Output the [x, y] coordinate of the center of the cell containing the given text.  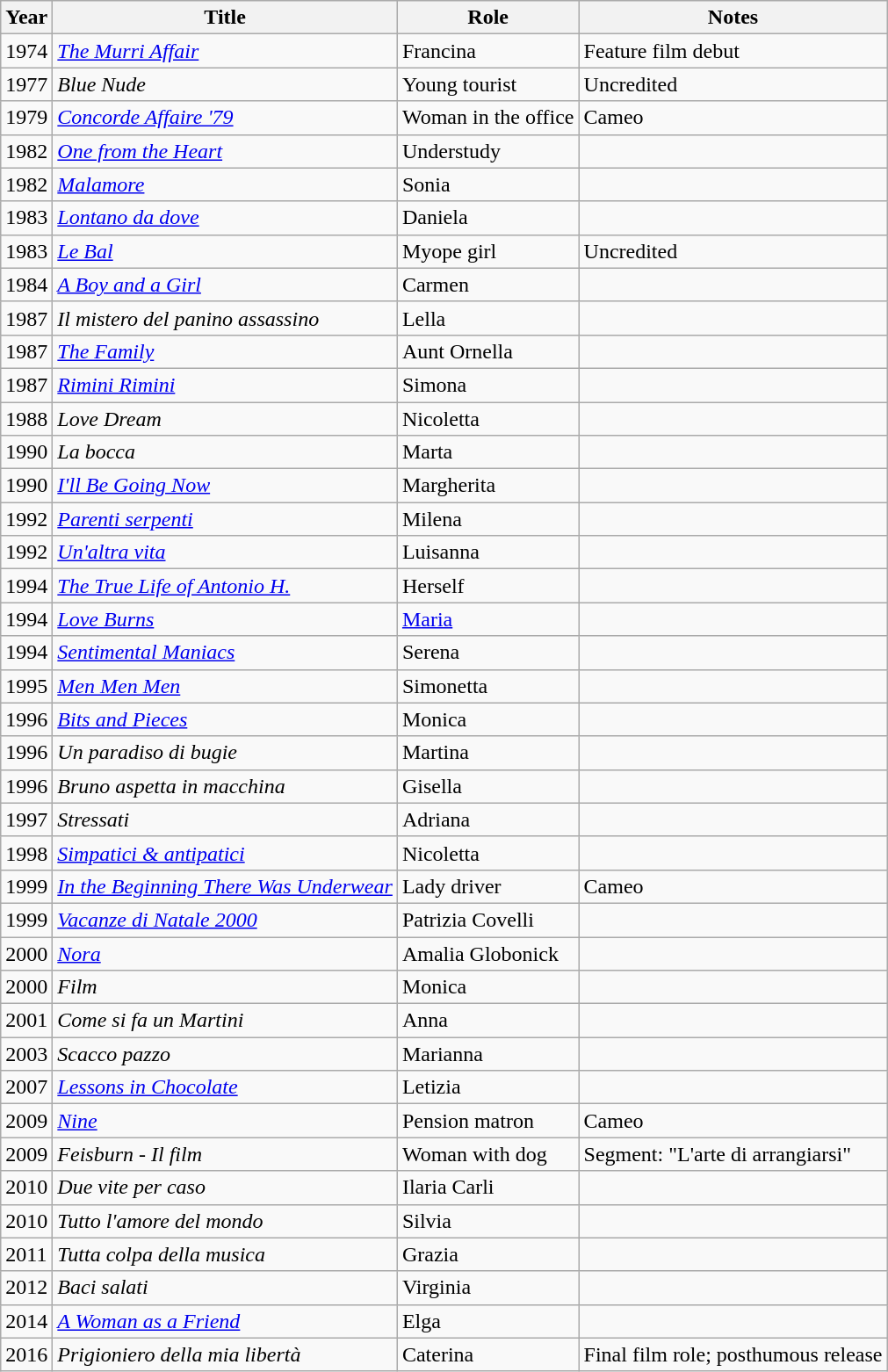
Nora [225, 953]
1984 [26, 285]
The True Life of Antonio H. [225, 586]
Prigioniero della mia libertà [225, 1354]
Feature film debut [733, 51]
Role [488, 18]
Lella [488, 318]
1974 [26, 51]
Due vite per caso [225, 1188]
1997 [26, 820]
Tutta colpa della musica [225, 1254]
Patrizia Covelli [488, 920]
Scacco pazzo [225, 1054]
Men Men Men [225, 686]
Tutto l'amore del mondo [225, 1221]
Rimini Rimini [225, 385]
The Family [225, 351]
Martina [488, 753]
Woman in the office [488, 118]
A Boy and a Girl [225, 285]
Love Burns [225, 619]
Margherita [488, 486]
Marianna [488, 1054]
Segment: "L'arte di arrangiarsi" [733, 1154]
2016 [26, 1354]
Marta [488, 452]
Daniela [488, 218]
Bits and Pieces [225, 719]
2001 [26, 1021]
Francina [488, 51]
Letizia [488, 1087]
A Woman as a Friend [225, 1321]
La bocca [225, 452]
Gisella [488, 786]
Il mistero del panino assassino [225, 318]
Herself [488, 586]
1995 [26, 686]
Caterina [488, 1354]
2014 [26, 1321]
Bruno aspetta in macchina [225, 786]
The Murri Affair [225, 51]
Concorde Affaire '79 [225, 118]
Love Dream [225, 419]
1998 [26, 853]
Feisburn - Il film [225, 1154]
Woman with dog [488, 1154]
Ilaria Carli [488, 1188]
Come si fa un Martini [225, 1021]
Aunt Ornella [488, 351]
Luisanna [488, 552]
In the Beginning There Was Underwear [225, 886]
Notes [733, 18]
Young tourist [488, 84]
2012 [26, 1288]
2011 [26, 1254]
1977 [26, 84]
Amalia Globonick [488, 953]
Lady driver [488, 886]
2003 [26, 1054]
Milena [488, 519]
Virginia [488, 1288]
Un paradiso di bugie [225, 753]
One from the Heart [225, 151]
Un'altra vita [225, 552]
Year [26, 18]
Simonetta [488, 686]
Vacanze di Natale 2000 [225, 920]
Elga [488, 1321]
Parenti serpenti [225, 519]
Maria [488, 619]
Anna [488, 1021]
Le Bal [225, 251]
Final film role; posthumous release [733, 1354]
Film [225, 987]
I'll Be Going Now [225, 486]
Nine [225, 1121]
Grazia [488, 1254]
Lontano da dove [225, 218]
Serena [488, 653]
Stressati [225, 820]
Adriana [488, 820]
Carmen [488, 285]
2007 [26, 1087]
Silvia [488, 1221]
1979 [26, 118]
Lessons in Chocolate [225, 1087]
Pension matron [488, 1121]
1988 [26, 419]
Baci salati [225, 1288]
Sentimental Maniacs [225, 653]
Sonia [488, 184]
Title [225, 18]
Simpatici & antipatici [225, 853]
Myope girl [488, 251]
Blue Nude [225, 84]
Simona [488, 385]
Understudy [488, 151]
Malamore [225, 184]
